From the cell containing the given text, extract its center point as (x, y) coordinate. 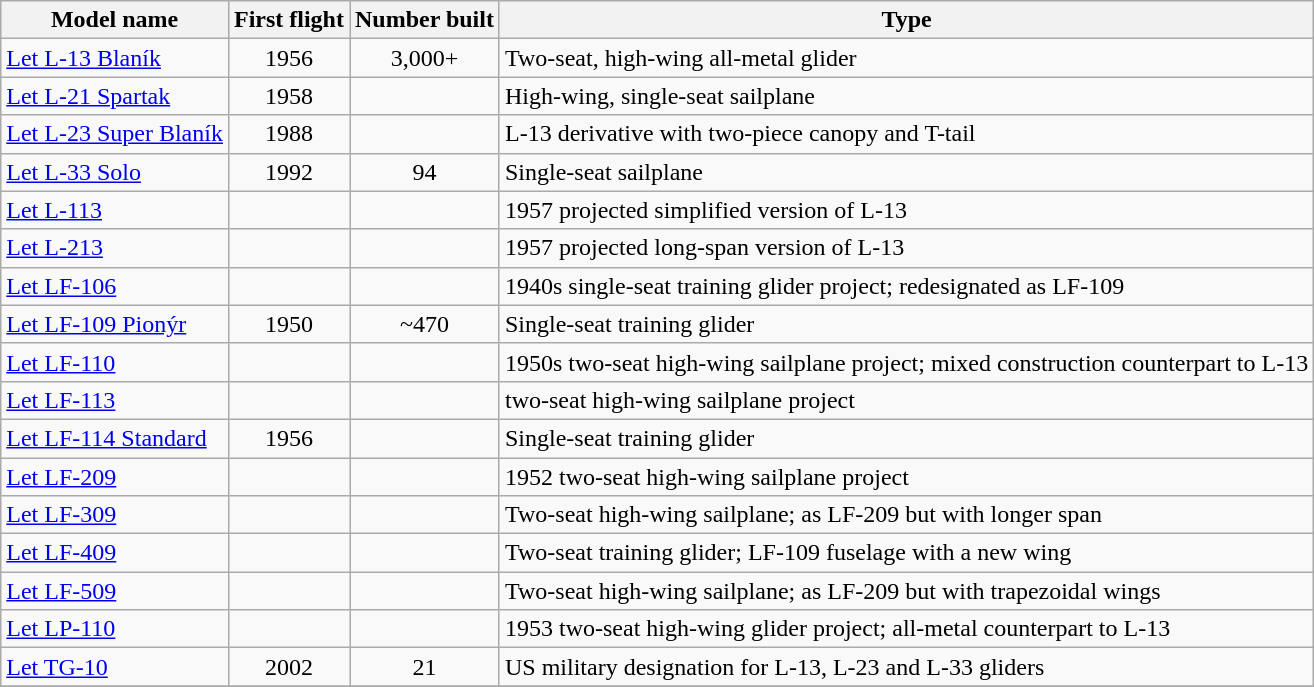
Single-seat sailplane (906, 172)
~470 (425, 324)
Number built (425, 20)
1940s single-seat training glider project; redesignated as LF-109 (906, 286)
Let LF-209 (115, 477)
21 (425, 667)
Let LF-110 (115, 362)
Let L-113 (115, 210)
Model name (115, 20)
1950 (288, 324)
Let LF-309 (115, 515)
Let L-23 Super Blaník (115, 134)
L-13 derivative with two-piece canopy and T-tail (906, 134)
1950s two-seat high-wing sailplane project; mixed construction counterpart to L-13 (906, 362)
Let L-21 Spartak (115, 96)
1957 projected long-span version of L-13 (906, 248)
Two-seat high-wing sailplane; as LF-209 but with trapezoidal wings (906, 591)
Let LF-409 (115, 553)
Let LF-106 (115, 286)
2002 (288, 667)
1953 two-seat high-wing glider project; all-metal counterpart to L-13 (906, 629)
1958 (288, 96)
Two-seat high-wing sailplane; as LF-209 but with longer span (906, 515)
Let LP-110 (115, 629)
US military designation for L-13, L-23 and L-33 gliders (906, 667)
1957 projected simplified version of L-13 (906, 210)
1988 (288, 134)
Let L-13 Blaník (115, 58)
Let LF-109 Pionýr (115, 324)
First flight (288, 20)
Let L-213 (115, 248)
1952 two-seat high-wing sailplane project (906, 477)
High-wing, single-seat sailplane (906, 96)
94 (425, 172)
Let LF-509 (115, 591)
Two-seat training glider; LF-109 fuselage with a new wing (906, 553)
two-seat high-wing sailplane project (906, 400)
Let L-33 Solo (115, 172)
Two-seat, high-wing all-metal glider (906, 58)
Let TG-10 (115, 667)
Type (906, 20)
3,000+ (425, 58)
Let LF-113 (115, 400)
1992 (288, 172)
Let LF-114 Standard (115, 438)
